Output the (x, y) coordinate of the center of the cell containing the given text.  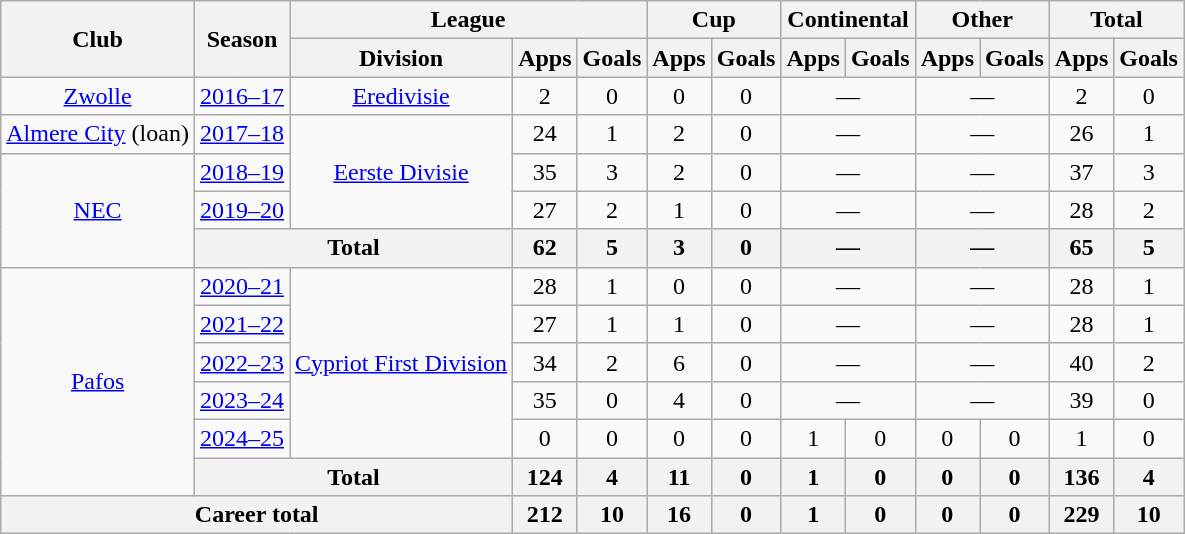
Cup (714, 20)
11 (679, 477)
34 (545, 362)
Almere City (loan) (98, 134)
Pafos (98, 381)
2017–18 (242, 134)
136 (1081, 477)
2021–22 (242, 324)
16 (679, 515)
2023–24 (242, 400)
24 (545, 134)
6 (679, 362)
Eredivisie (402, 96)
2020–21 (242, 286)
Club (98, 39)
2022–23 (242, 362)
39 (1081, 400)
212 (545, 515)
Career total (257, 515)
62 (545, 248)
26 (1081, 134)
37 (1081, 172)
Season (242, 39)
Cypriot First Division (402, 362)
2018–19 (242, 172)
NEC (98, 210)
2019–20 (242, 210)
229 (1081, 515)
65 (1081, 248)
League (468, 20)
2016–17 (242, 96)
2024–25 (242, 438)
Eerste Divisie (402, 172)
Continental (848, 20)
Other (982, 20)
Division (402, 58)
40 (1081, 362)
Zwolle (98, 96)
124 (545, 477)
